Return the (X, Y) coordinate for the center point of the cell that contains the specified text.  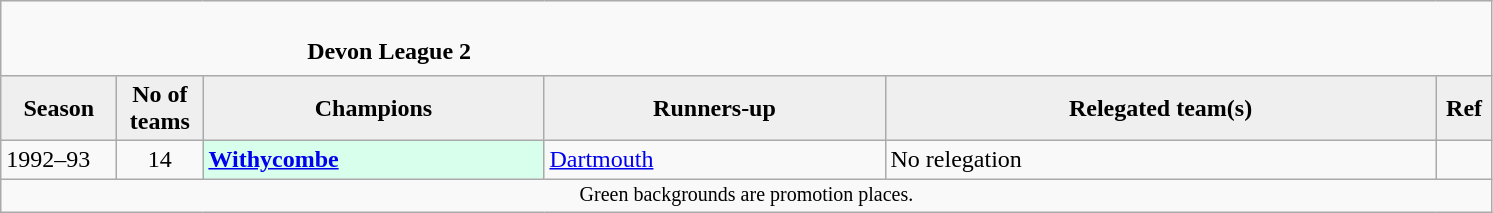
14 (160, 159)
Season (59, 108)
No relegation (1160, 159)
Relegated team(s) (1160, 108)
Withycombe (374, 159)
No of teams (160, 108)
1992–93 (59, 159)
Runners-up (714, 108)
Green backgrounds are promotion places. (746, 194)
Dartmouth (714, 159)
Ref (1464, 108)
Champions (374, 108)
